Locate the cell with the specified text and output its (X, Y) center coordinate. 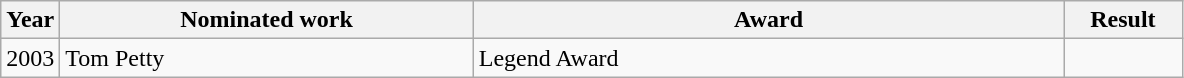
2003 (30, 58)
Result (1123, 20)
Nominated work (266, 20)
Year (30, 20)
Award (768, 20)
Legend Award (768, 58)
Tom Petty (266, 58)
